Extract the (x, y) coordinate from the center of the cell holding the provided text.  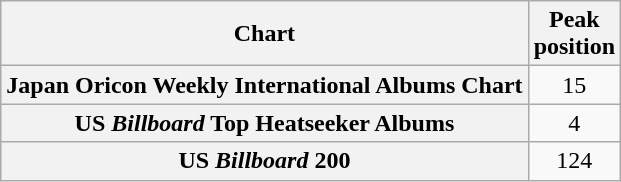
Chart (264, 34)
Peakposition (574, 34)
124 (574, 161)
US Billboard 200 (264, 161)
15 (574, 85)
Japan Oricon Weekly International Albums Chart (264, 85)
4 (574, 123)
US Billboard Top Heatseeker Albums (264, 123)
